Provide the (x, y) coordinate of the cell's center where the given text is located.  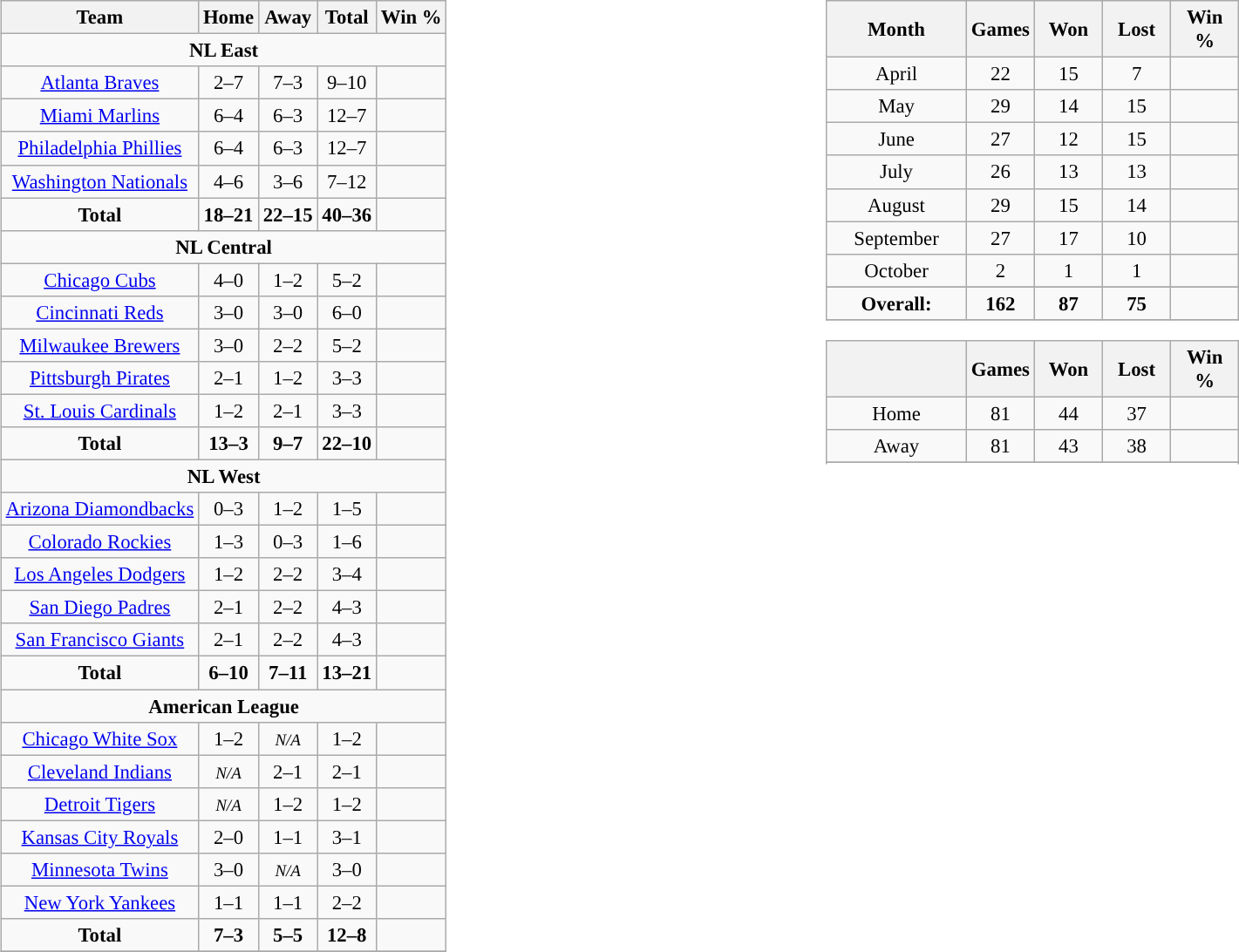
NL East (223, 51)
40–36 (347, 214)
9–10 (347, 83)
Chicago White Sox (99, 738)
2–7 (228, 83)
1–6 (347, 542)
75 (1137, 303)
22 (1000, 74)
12 (1068, 139)
9–7 (288, 444)
1–3 (228, 542)
July (896, 172)
San Diego Padres (99, 608)
Milwaukee Brewers (99, 345)
NL Central (223, 247)
New York Yankees (99, 902)
Atlanta Braves (99, 83)
September (896, 238)
2 (1000, 270)
Kansas City Royals (99, 837)
Washington Nationals (99, 181)
22–15 (288, 214)
5–5 (288, 935)
87 (1068, 303)
10 (1137, 238)
26 (1000, 172)
43 (1068, 446)
44 (1068, 413)
Arizona Diamondbacks (99, 509)
October (896, 270)
Month (896, 30)
38 (1137, 446)
3–1 (347, 837)
Los Angeles Dodgers (99, 575)
Overall: (896, 303)
13–21 (347, 673)
Team (99, 17)
NL West (223, 476)
1–5 (347, 509)
3–6 (288, 181)
San Francisco Giants (99, 640)
Miami Marlins (99, 116)
Minnesota Twins (99, 869)
7 (1137, 74)
4–6 (228, 181)
Cleveland Indians (99, 772)
7–11 (288, 673)
4–0 (228, 280)
37 (1137, 413)
2–0 (228, 837)
12–8 (347, 935)
6–10 (228, 673)
Philadelphia Phillies (99, 148)
Pittsburgh Pirates (99, 378)
June (896, 139)
7–12 (347, 181)
3–4 (347, 575)
17 (1068, 238)
August (896, 205)
American League (223, 705)
13–3 (228, 444)
18–21 (228, 214)
6–0 (347, 312)
Cincinnati Reds (99, 312)
Detroit Tigers (99, 804)
St. Louis Cardinals (99, 411)
Chicago Cubs (99, 280)
May (896, 106)
Colorado Rockies (99, 542)
22–10 (347, 444)
162 (1000, 303)
April (896, 74)
